Capture the cell that displays the provided text and extract its (X, Y) central coordinate. 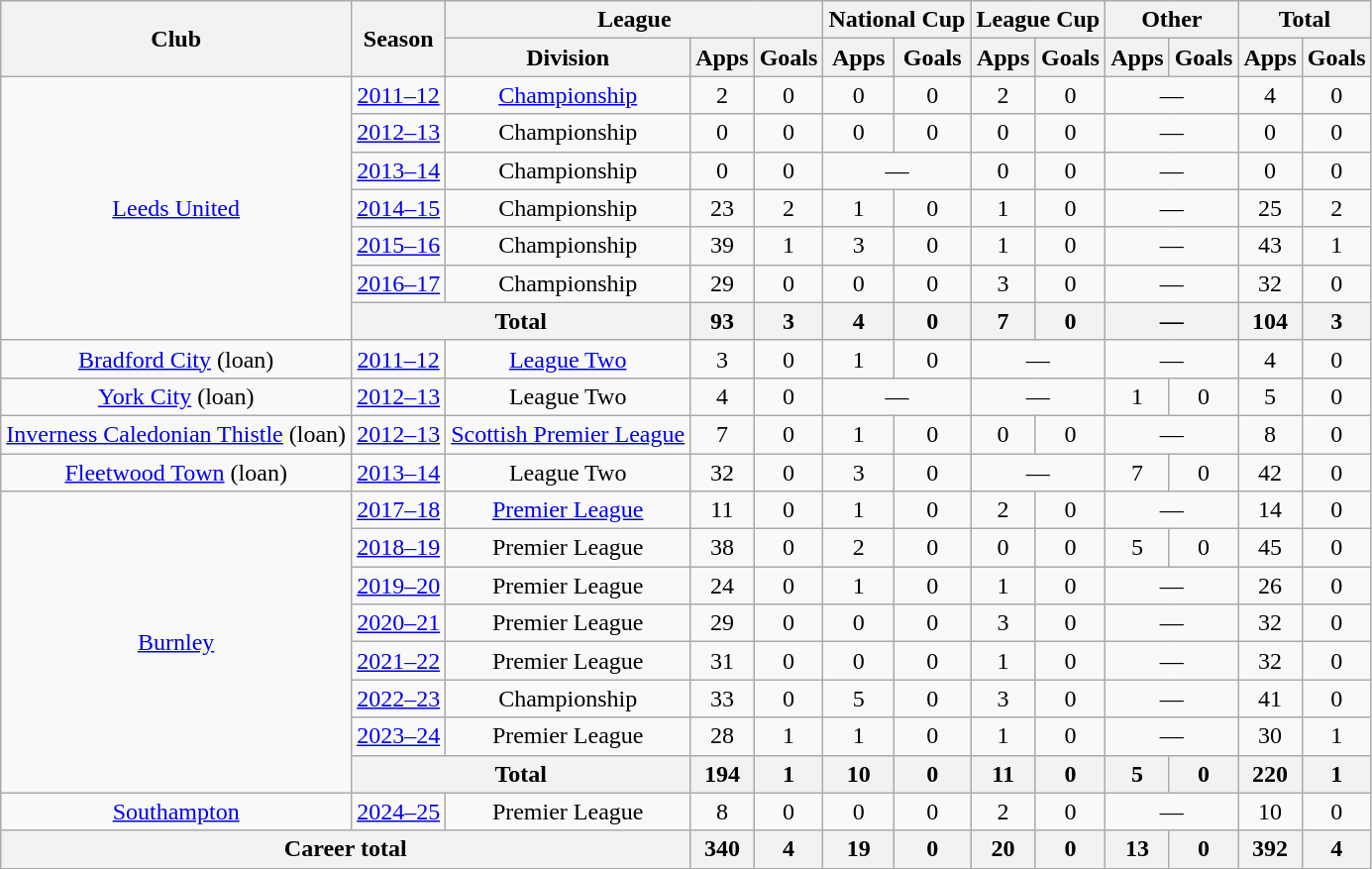
340 (722, 849)
Leeds United (176, 208)
19 (859, 849)
30 (1270, 736)
39 (722, 246)
Burnley (176, 642)
2014–15 (398, 208)
2023–24 (398, 736)
392 (1270, 849)
2021–22 (398, 661)
Division (569, 57)
33 (722, 699)
Career total (346, 849)
24 (722, 586)
43 (1270, 246)
York City (loan) (176, 396)
26 (1270, 586)
42 (1270, 473)
38 (722, 548)
Season (398, 39)
20 (1003, 849)
2016–17 (398, 283)
93 (722, 321)
220 (1270, 774)
Bradford City (loan) (176, 359)
14 (1270, 510)
31 (722, 661)
Club (176, 39)
23 (722, 208)
2019–20 (398, 586)
2022–23 (398, 699)
National Cup (897, 20)
41 (1270, 699)
194 (722, 774)
League Cup (1038, 20)
Other (1172, 20)
Southampton (176, 812)
45 (1270, 548)
Scottish Premier League (569, 434)
2020–21 (398, 623)
2024–25 (398, 812)
28 (722, 736)
Fleetwood Town (loan) (176, 473)
League (634, 20)
2018–19 (398, 548)
104 (1270, 321)
13 (1137, 849)
2015–16 (398, 246)
2017–18 (398, 510)
25 (1270, 208)
Inverness Caledonian Thistle (loan) (176, 434)
